Detect which cell encompasses the target text, then output its [X, Y] center coordinate. 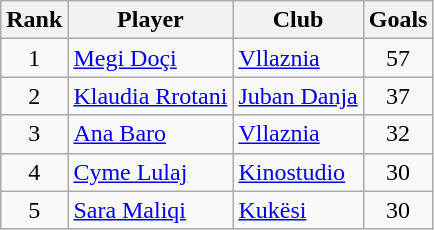
Club [298, 20]
57 [398, 58]
Juban Danja [298, 96]
Ana Baro [150, 134]
Cyme Lulaj [150, 172]
Kinostudio [298, 172]
37 [398, 96]
4 [34, 172]
Goals [398, 20]
Rank [34, 20]
Player [150, 20]
1 [34, 58]
Megi Doçi [150, 58]
5 [34, 210]
Kukësi [298, 210]
3 [34, 134]
2 [34, 96]
Klaudia Rrotani [150, 96]
Sara Maliqi [150, 210]
32 [398, 134]
